Extract the (x, y) coordinate from the center of the cell holding the provided text.  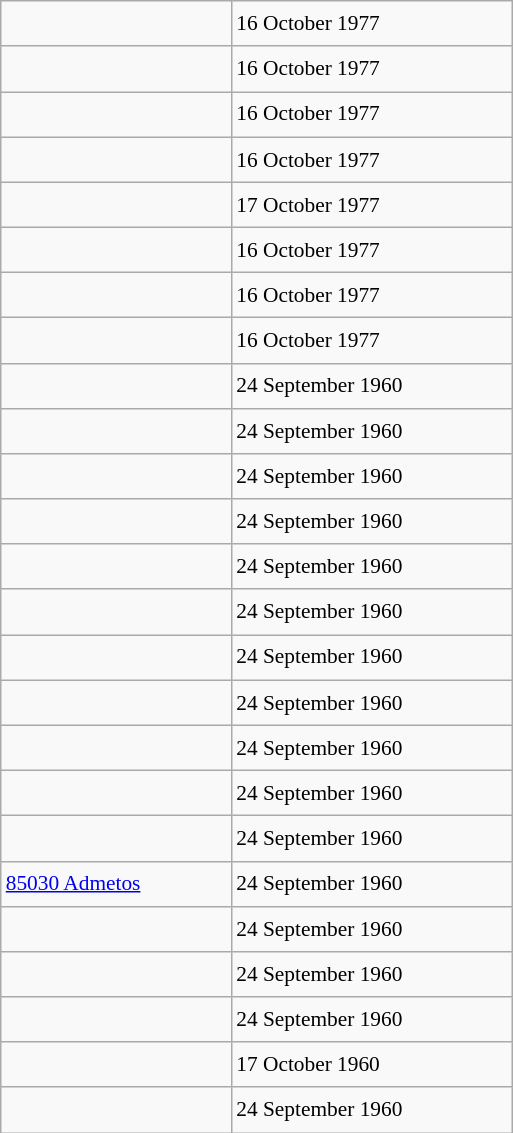
17 October 1977 (372, 204)
85030 Admetos (116, 884)
17 October 1960 (372, 1064)
